Identify which cell holds the provided text, then report its [x, y] central coordinate. 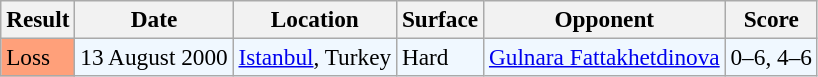
Location [314, 19]
Date [154, 19]
Result [38, 19]
Opponent [605, 19]
Hard [440, 57]
Istanbul, Turkey [314, 57]
13 August 2000 [154, 57]
Loss [38, 57]
0–6, 4–6 [771, 57]
Surface [440, 19]
Gulnara Fattakhetdinova [605, 57]
Score [771, 19]
